Output the (X, Y) coordinate of the center of the cell containing the given text.  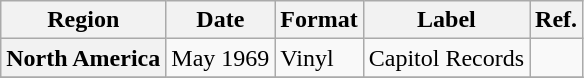
May 1969 (220, 58)
Capitol Records (446, 58)
Vinyl (319, 58)
Ref. (556, 20)
Label (446, 20)
Region (84, 20)
Format (319, 20)
Date (220, 20)
North America (84, 58)
